From the cell containing the given text, extract its center point as (x, y) coordinate. 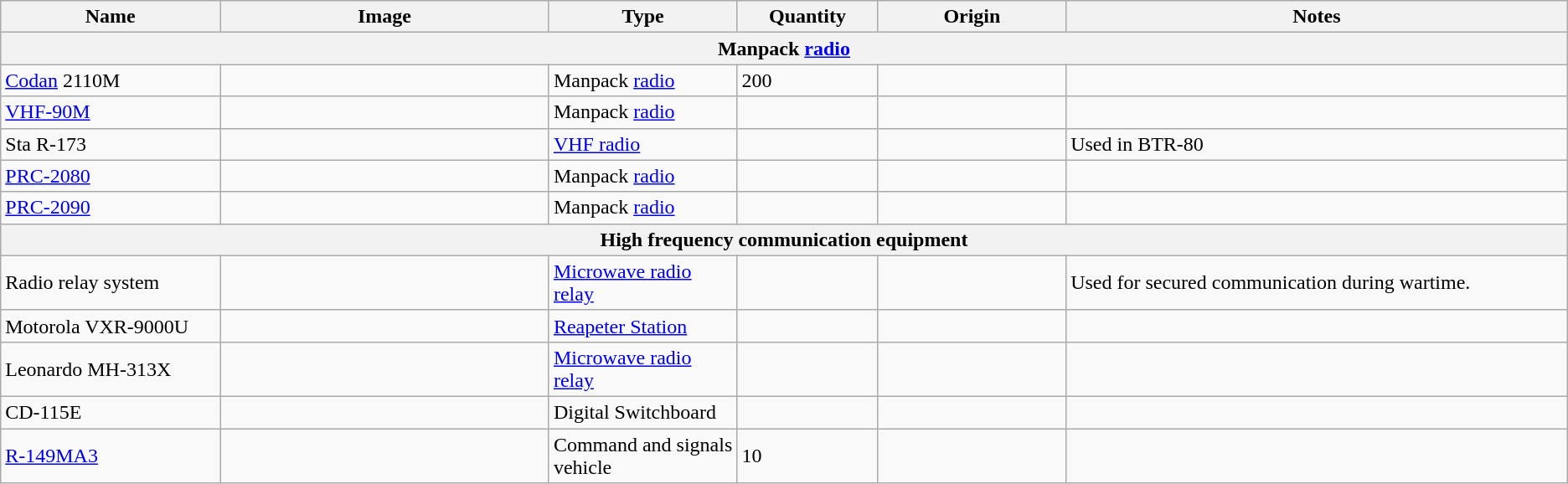
10 (807, 456)
200 (807, 80)
Leonardo MH-313X (111, 368)
Radio relay system (111, 283)
Notes (1317, 17)
Command and signals vehicle (642, 456)
VHF radio (642, 144)
Used for secured communication during wartime. (1317, 283)
Codan 2110M (111, 80)
Quantity (807, 17)
Type (642, 17)
Reapeter Station (642, 326)
Digital Switchboard (642, 412)
Origin (972, 17)
PRC-2090 (111, 208)
Sta R-173 (111, 144)
Name (111, 17)
High frequency communication equipment (784, 239)
Image (385, 17)
R-149MA3 (111, 456)
PRC-2080 (111, 176)
CD-115E (111, 412)
Motorola VXR-9000U (111, 326)
VHF-90M (111, 112)
Used in BTR-80 (1317, 144)
